From the cell containing the given text, extract its center point as [X, Y] coordinate. 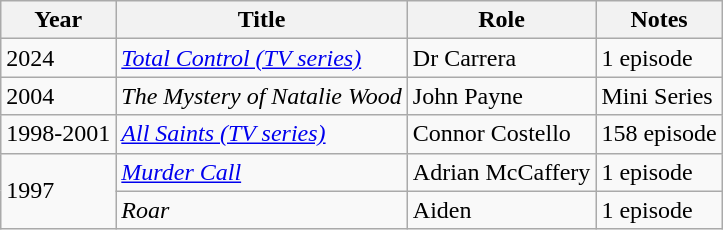
Total Control (TV series) [262, 58]
Mini Series [659, 96]
Connor Costello [502, 134]
Adrian McCaffery [502, 172]
1998-2001 [58, 134]
All Saints (TV series) [262, 134]
The Mystery of Natalie Wood [262, 96]
Notes [659, 20]
Role [502, 20]
Roar [262, 210]
Murder Call [262, 172]
1997 [58, 191]
John Payne [502, 96]
Dr Carrera [502, 58]
Aiden [502, 210]
Year [58, 20]
158 episode [659, 134]
2004 [58, 96]
Title [262, 20]
2024 [58, 58]
